Provide the (X, Y) coordinate of the cell's center where the given text is located.  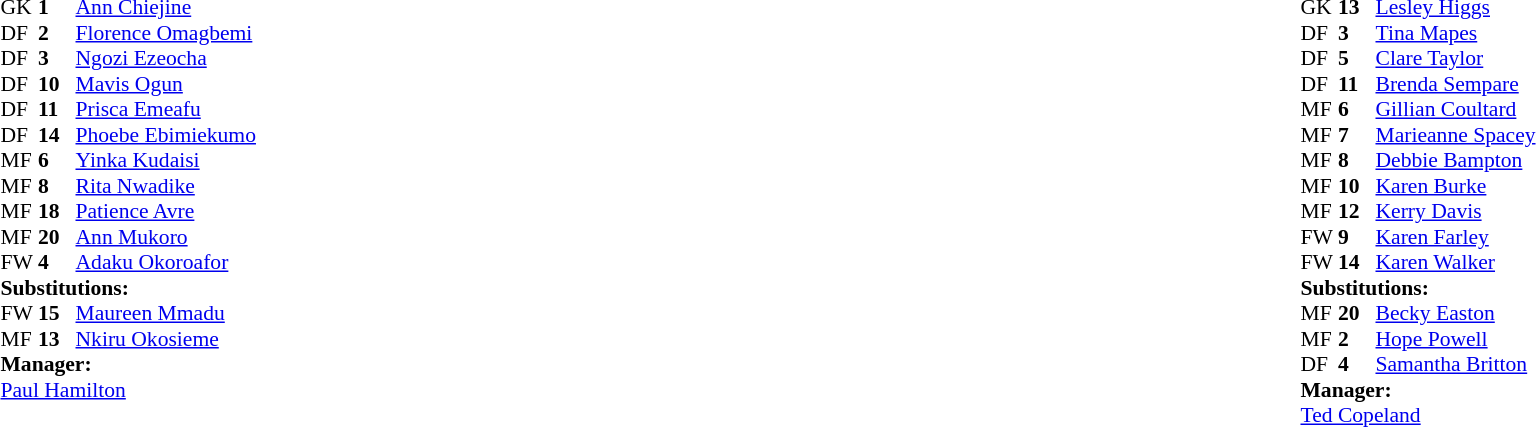
Prisca Emeafu (166, 109)
Paul Hamilton (128, 390)
18 (57, 211)
Phoebe Ebimiekumo (166, 135)
7 (1357, 135)
Ann Mukoro (166, 237)
15 (57, 313)
Karen Walker (1455, 263)
Florence Omagbemi (166, 33)
5 (1357, 59)
Karen Farley (1455, 237)
Clare Taylor (1455, 59)
Becky Easton (1455, 313)
Tina Mapes (1455, 33)
9 (1357, 237)
Marieanne Spacey (1455, 135)
Debbie Bampton (1455, 161)
13 (57, 339)
Mavis Ogun (166, 84)
Gillian Coultard (1455, 109)
Brenda Sempare (1455, 84)
Ngozi Ezeocha (166, 59)
Rita Nwadike (166, 186)
Maureen Mmadu (166, 313)
Nkiru Okosieme (166, 339)
Adaku Okoroafor (166, 263)
12 (1357, 211)
Karen Burke (1455, 186)
Yinka Kudaisi (166, 161)
Samantha Britton (1455, 365)
Kerry Davis (1455, 211)
Patience Avre (166, 211)
Hope Powell (1455, 339)
